From the cell containing the given text, extract its center point as (x, y) coordinate. 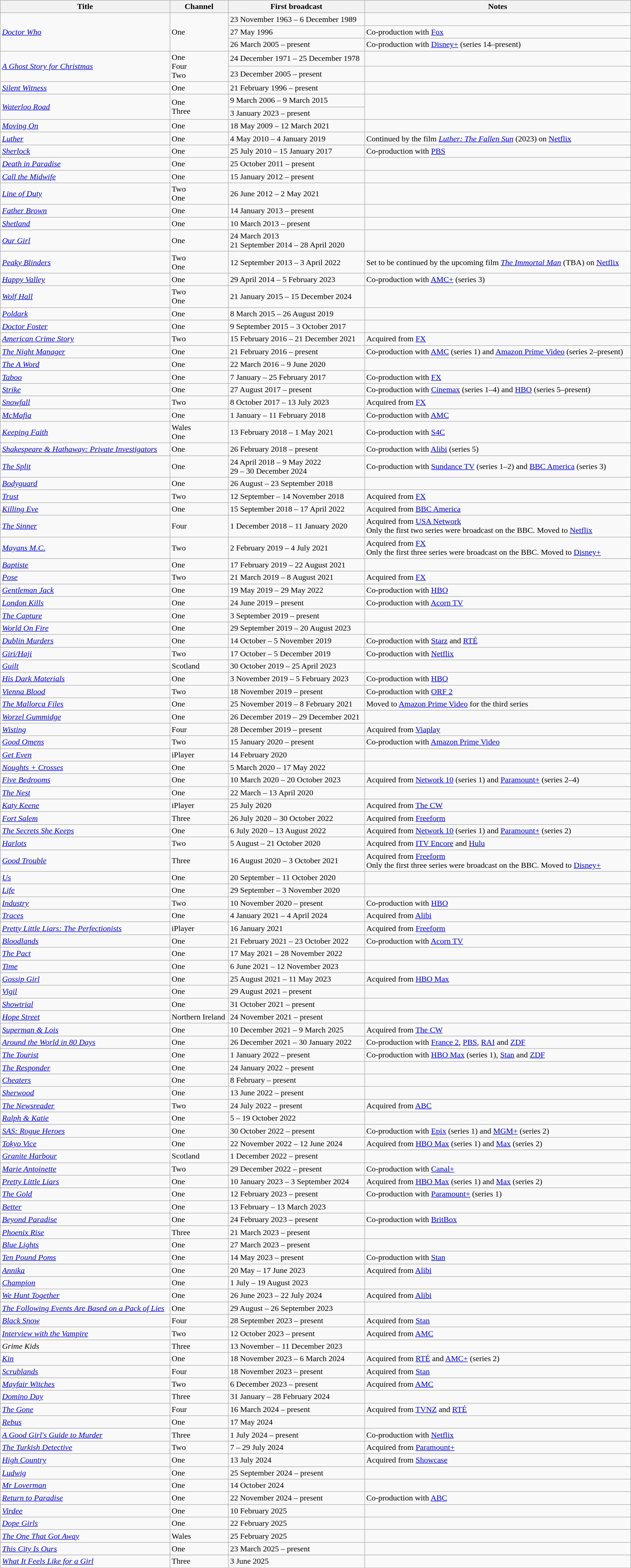
Marie Antoinette (85, 1169)
Us (85, 878)
6 June 2021 – 12 November 2023 (296, 966)
25 July 2010 – 15 January 2017 (296, 151)
1 December 2018 – 11 January 2020 (296, 526)
Vigil (85, 992)
29 April 2014 – 5 February 2023 (296, 279)
6 July 2020 – 13 August 2022 (296, 831)
The Responder (85, 1067)
9 March 2006 – 9 March 2015 (296, 100)
Co-production with S4C (498, 432)
Around the World in 80 Days (85, 1042)
Worzel Gummidge (85, 717)
24 June 2019 – present (296, 603)
Notes (498, 7)
Interview with the Vampire (85, 1333)
21 March 2023 – present (296, 1232)
25 February 2025 (296, 1536)
Co-production with ABC (498, 1498)
Shetland (85, 224)
Acquired from FX Only the first three series were broadcast on the BBC. Moved to Disney+ (498, 548)
Blue Lights (85, 1245)
Champion (85, 1283)
Co-production with Alibi (series 5) (498, 449)
Annika (85, 1270)
Vienna Blood (85, 692)
The A Word (85, 364)
17 October – 5 December 2019 (296, 654)
22 February 2025 (296, 1523)
12 October 2023 – present (296, 1333)
Time (85, 966)
Co-production with Paramount+ (series 1) (498, 1194)
American Crime Story (85, 339)
25 July 2020 (296, 805)
Co-production with Starz and RTÉ (498, 641)
Dublin Murders (85, 641)
24 December 1971 – 25 December 1978 (296, 59)
24 April 2018 – 9 May 2022 29 – 30 December 2024 (296, 466)
8 March 2015 – 26 August 2019 (296, 314)
The Gone (85, 1409)
Hope Street (85, 1017)
Wales One (199, 432)
Harlots (85, 843)
High Country (85, 1460)
World On Fire (85, 628)
Strike (85, 390)
Scrublands (85, 1371)
Baptiste (85, 565)
30 October 2022 – present (296, 1131)
The Gold (85, 1194)
21 March 2019 – 8 August 2021 (296, 577)
13 February 2018 – 1 May 2021 (296, 432)
The Pact (85, 954)
Dope Girls (85, 1523)
A Good Girl's Guide to Murder (85, 1435)
Good Trouble (85, 860)
14 October 2024 (296, 1486)
28 December 2019 – present (296, 729)
Mr Loverman (85, 1486)
Granite Harbour (85, 1156)
14 February 2020 (296, 755)
21 February 2016 – present (296, 352)
Katy Keene (85, 805)
Moved to Amazon Prime Video for the third series (498, 704)
14 May 2023 – present (296, 1257)
SAS: Rogue Heroes (85, 1131)
22 November 2024 – present (296, 1498)
Acquired from Freeform Only the first three series were broadcast on the BBC. Moved to Disney+ (498, 860)
London Kills (85, 603)
Pose (85, 577)
Get Even (85, 755)
First broadcast (296, 7)
Acquired from Network 10 (series 1) and Paramount+ (series 2–4) (498, 780)
Co-production with Epix (series 1) and MGM+ (series 2) (498, 1131)
20 May – 17 June 2023 (296, 1270)
29 August – 26 September 2023 (296, 1308)
Black Snow (85, 1321)
21 February 2021 – 23 October 2022 (296, 941)
25 September 2024 – present (296, 1473)
The Following Events Are Based on a Pack of Lies (85, 1308)
13 November – 11 December 2023 (296, 1346)
Peaky Blinders (85, 262)
12 September 2013 – 3 April 2022 (296, 262)
22 November 2022 – 12 June 2024 (296, 1144)
14 October – 5 November 2019 (296, 641)
Co-production with AMC (series 1) and Amazon Prime Video (series 2–present) (498, 352)
28 September 2023 – present (296, 1321)
Moving On (85, 126)
15 January 2012 – present (296, 177)
The Newsreader (85, 1106)
4 January 2021 – 4 April 2024 (296, 916)
Keeping Faith (85, 432)
1 July 2024 – present (296, 1435)
Grime Kids (85, 1346)
Co-production with Fox (498, 32)
Phoenix Rise (85, 1232)
Wisting (85, 729)
Acquired from ABC (498, 1106)
22 March – 13 April 2020 (296, 793)
Ludwig (85, 1473)
Gossip Girl (85, 979)
25 August 2021 – 11 May 2023 (296, 979)
27 August 2017 – present (296, 390)
20 September – 11 October 2020 (296, 878)
Noughts + Crosses (85, 767)
7 – 29 July 2024 (296, 1447)
Acquired from ITV Encore and Hulu (498, 843)
14 January 2013 – present (296, 211)
17 May 2024 (296, 1422)
The Capture (85, 615)
18 November 2023 – present (296, 1371)
29 September – 3 November 2020 (296, 890)
Life (85, 890)
Co-production with ORF 2 (498, 692)
Channel (199, 7)
The One That Got Away (85, 1536)
The Secrets She Keeps (85, 831)
10 January 2023 – 3 September 2024 (296, 1181)
10 March 2020 – 20 October 2023 (296, 780)
Acquired from Showcase (498, 1460)
19 May 2019 – 29 May 2022 (296, 590)
18 May 2009 – 12 March 2021 (296, 126)
31 October 2021 – present (296, 1004)
10 March 2013 – present (296, 224)
Giri/Haji (85, 654)
Co-production with Canal+ (498, 1169)
15 September 2018 – 17 April 2022 (296, 509)
16 March 2024 – present (296, 1409)
Trust (85, 496)
Killing Eve (85, 509)
Taboo (85, 377)
Doctor Foster (85, 326)
Co-production with Disney+ (series 14–present) (498, 45)
31 January – 28 February 2024 (296, 1397)
Co-production with PBS (498, 151)
Snowfall (85, 402)
Co-production with BritBox (498, 1219)
24 February 2023 – present (296, 1219)
Acquired from Network 10 (series 1) and Paramount+ (series 2) (498, 831)
Better (85, 1207)
Co-production with Sundance TV (series 1–2) and BBC America (series 3) (498, 466)
27 March 2023 – present (296, 1245)
1 January – 11 February 2018 (296, 415)
26 December 2019 – 29 December 2021 (296, 717)
We Hunt Together (85, 1296)
26 July 2020 – 30 October 2022 (296, 818)
Co-production with AMC (498, 415)
Traces (85, 916)
Domino Day (85, 1397)
Doctor Who (85, 32)
10 November 2020 – present (296, 903)
3 January 2023 – present (296, 113)
13 June 2022 – present (296, 1093)
Line of Duty (85, 194)
26 June 2012 – 2 May 2021 (296, 194)
23 November 1963 – 6 December 1989 (296, 19)
5 March 2020 – 17 May 2022 (296, 767)
Our Girl (85, 241)
3 September 2019 – present (296, 615)
9 September 2015 – 3 October 2017 (296, 326)
Fort Salem (85, 818)
Co-production with France 2, PBS, RAI and ZDF (498, 1042)
13 February – 13 March 2023 (296, 1207)
Death in Paradise (85, 164)
Poldark (85, 314)
Co-production with FX (498, 377)
1 January 2022 – present (296, 1055)
17 February 2019 – 22 August 2021 (296, 565)
Tokyo Vice (85, 1144)
Guilt (85, 666)
26 March 2005 – present (296, 45)
8 February – present (296, 1080)
Mayans M.C. (85, 548)
Industry (85, 903)
3 June 2025 (296, 1561)
25 November 2019 – 8 February 2021 (296, 704)
Silent Witness (85, 88)
Luther (85, 138)
25 October 2011 – present (296, 164)
1 July – 19 August 2023 (296, 1283)
This City Is Ours (85, 1549)
Set to be continued by the upcoming film The Immortal Man (TBA) on Netflix (498, 262)
15 January 2020 – present (296, 742)
30 October 2019 – 25 April 2023 (296, 666)
Happy Valley (85, 279)
Acquired from RTÉ and AMC+ (series 2) (498, 1359)
Continued by the film Luther: The Fallen Sun (2023) on Netflix (498, 138)
12 September – 14 November 2018 (296, 496)
17 May 2021 – 28 November 2022 (296, 954)
5 August – 21 October 2020 (296, 843)
2 February 2019 – 4 July 2021 (296, 548)
4 May 2010 – 4 January 2019 (296, 138)
16 January 2021 (296, 928)
24 July 2022 – present (296, 1106)
The Split (85, 466)
18 November 2023 – 6 March 2024 (296, 1359)
Acquired from HBO Max (498, 979)
His Dark Materials (85, 679)
The Tourist (85, 1055)
26 June 2023 – 22 July 2024 (296, 1296)
Showtrial (85, 1004)
Sherwood (85, 1093)
Co-production with Amazon Prime Video (498, 742)
24 January 2022 – present (296, 1067)
Wales (199, 1536)
Title (85, 7)
15 February 2016 – 21 December 2021 (296, 339)
29 December 2022 – present (296, 1169)
Five Bedrooms (85, 780)
Good Omens (85, 742)
Co-production with AMC+ (series 3) (498, 279)
A Ghost Story for Christmas (85, 66)
21 January 2015 – 15 December 2024 (296, 297)
One Four Two (199, 66)
26 August – 23 September 2018 (296, 484)
What It Feels Like for a Girl (85, 1561)
Acquired from Paramount+ (498, 1447)
Gentleman Jack (85, 590)
29 September 2019 – 20 August 2023 (296, 628)
Mayfair Witches (85, 1384)
29 August 2021 – present (296, 992)
Pretty Little Liars: The Perfectionists (85, 928)
21 February 1996 – present (296, 88)
10 February 2025 (296, 1511)
Kin (85, 1359)
7 January – 25 February 2017 (296, 377)
The Sinner (85, 526)
24 March 2013 21 September 2014 – 28 April 2020 (296, 241)
24 November 2021 – present (296, 1017)
5 – 19 October 2022 (296, 1118)
12 February 2023 – present (296, 1194)
26 February 2018 – present (296, 449)
Acquired from Viaplay (498, 729)
Acquired from USA Network Only the first two series were broadcast on the BBC. Moved to Netflix (498, 526)
Father Brown (85, 211)
Cheaters (85, 1080)
The Turkish Detective (85, 1447)
Acquired from TVNZ and RTÉ (498, 1409)
Wolf Hall (85, 297)
Sherlock (85, 151)
18 November 2019 – present (296, 692)
Co-production with Cinemax (series 1–4) and HBO (series 5–present) (498, 390)
McMafia (85, 415)
1 December 2022 – present (296, 1156)
23 December 2005 – present (296, 74)
Bloodlands (85, 941)
Shakespeare & Hathaway: Private Investigators (85, 449)
23 March 2025 – present (296, 1549)
3 November 2019 – 5 February 2023 (296, 679)
The Mallorca Files (85, 704)
16 August 2020 – 3 October 2021 (296, 860)
Rebus (85, 1422)
One Three (199, 107)
Call the Midwife (85, 177)
Northern Ireland (199, 1017)
6 December 2023 – present (296, 1384)
Superman & Lois (85, 1029)
10 December 2021 – 9 March 2025 (296, 1029)
22 March 2016 – 9 June 2020 (296, 364)
8 October 2017 – 13 July 2023 (296, 402)
The Night Manager (85, 352)
Waterloo Road (85, 107)
Co-production with Stan (498, 1257)
Acquired from BBC America (498, 509)
Ralph & Katie (85, 1118)
Ten Pound Poms (85, 1257)
13 July 2024 (296, 1460)
Bodyguard (85, 484)
The Nest (85, 793)
Return to Paradise (85, 1498)
26 December 2021 – 30 January 2022 (296, 1042)
Virdee (85, 1511)
Pretty Little Liars (85, 1181)
Co-production with HBO Max (series 1), Stan and ZDF (498, 1055)
27 May 1996 (296, 32)
Beyond Paradise (85, 1219)
